Extract the [x, y] coordinate from the center of the cell holding the provided text.  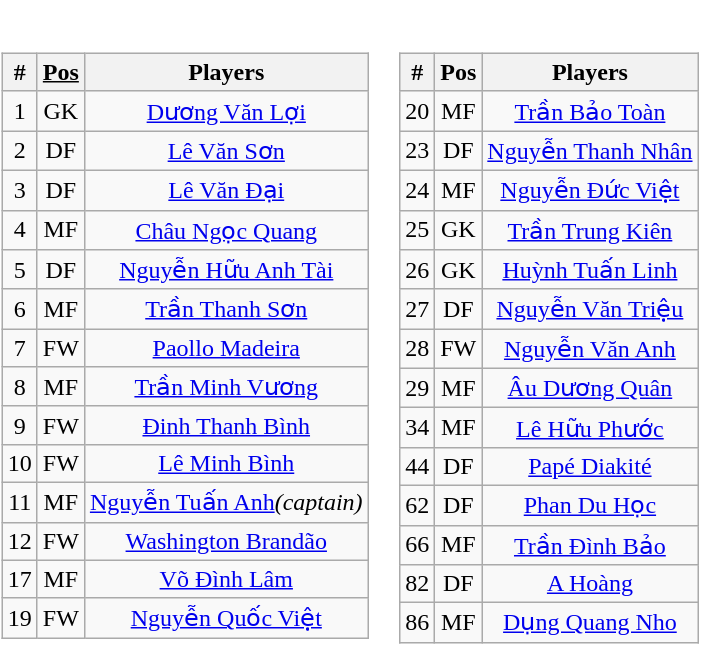
Lê Minh Bình [226, 463]
3 [20, 190]
23 [418, 151]
Trần Minh Vương [226, 387]
Lê Văn Đại [226, 190]
29 [418, 388]
6 [20, 309]
20 [418, 111]
9 [20, 425]
82 [418, 584]
24 [418, 190]
26 [418, 270]
27 [418, 309]
Phan Du Học [590, 505]
Washington Brandão [226, 541]
Paollo Madeira [226, 348]
Dụng Quang Nho [590, 623]
8 [20, 387]
1 [20, 111]
4 [20, 230]
Nguyễn Thanh Nhân [590, 151]
34 [418, 428]
Nguyễn Quốc Việt [226, 618]
Đinh Thanh Bình [226, 425]
25 [418, 230]
Dương Văn Lợi [226, 111]
86 [418, 623]
Nguyễn Văn Triệu [590, 309]
2 [20, 151]
19 [20, 618]
28 [418, 349]
44 [418, 466]
Nguyễn Đức Việt [590, 190]
Nguyễn Hữu Anh Tài [226, 270]
5 [20, 270]
Trần Đình Bảo [590, 545]
Lê Văn Sơn [226, 151]
12 [20, 541]
Châu Ngọc Quang [226, 230]
62 [418, 505]
A Hoàng [590, 584]
Huỳnh Tuấn Linh [590, 270]
7 [20, 348]
Trần Thanh Sơn [226, 309]
Lê Hữu Phước [590, 428]
Nguyễn Văn Anh [590, 349]
Âu Dương Quân [590, 388]
Papé Diakité [590, 466]
Trần Bảo Toàn [590, 111]
Trần Trung Kiên [590, 230]
11 [20, 502]
66 [418, 545]
10 [20, 463]
Nguyễn Tuấn Anh(captain) [226, 502]
Võ Đình Lâm [226, 579]
17 [20, 579]
